Extract the (x, y) coordinate from the center of the cell holding the provided text.  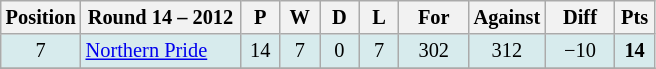
−10 (580, 51)
Diff (580, 17)
Northern Pride (161, 51)
Position (41, 17)
D (340, 17)
W (300, 17)
P (260, 17)
0 (340, 51)
L (379, 17)
302 (434, 51)
For (434, 17)
Pts (635, 17)
Round 14 – 2012 (161, 17)
312 (508, 51)
Against (508, 17)
